Extract the (x, y) coordinate from the center of the cell holding the provided text.  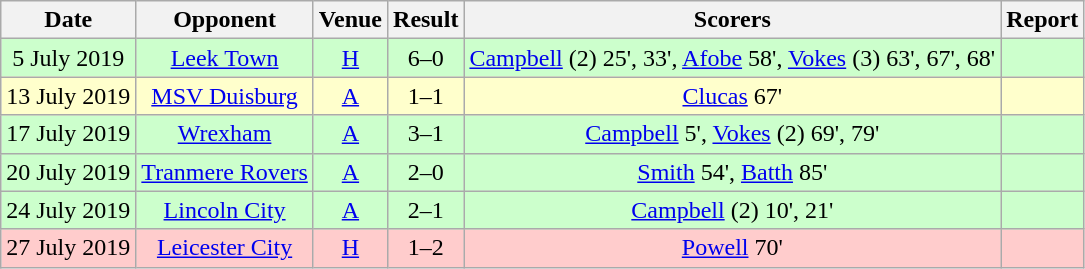
27 July 2019 (68, 248)
Report (1042, 20)
3–1 (426, 134)
Powell 70' (732, 248)
Scorers (732, 20)
Leek Town (224, 58)
Wrexham (224, 134)
Clucas 67' (732, 96)
Smith 54', Batth 85' (732, 172)
17 July 2019 (68, 134)
24 July 2019 (68, 210)
13 July 2019 (68, 96)
Date (68, 20)
Leicester City (224, 248)
Opponent (224, 20)
2–1 (426, 210)
Campbell 5', Vokes (2) 69', 79' (732, 134)
Lincoln City (224, 210)
1–1 (426, 96)
2–0 (426, 172)
20 July 2019 (68, 172)
1–2 (426, 248)
Campbell (2) 25', 33', Afobe 58', Vokes (3) 63', 67', 68' (732, 58)
Campbell (2) 10', 21' (732, 210)
6–0 (426, 58)
5 July 2019 (68, 58)
Result (426, 20)
MSV Duisburg (224, 96)
Venue (350, 20)
Tranmere Rovers (224, 172)
